Scan for the cell matching the given text and deliver its [x, y] coordinate at center. 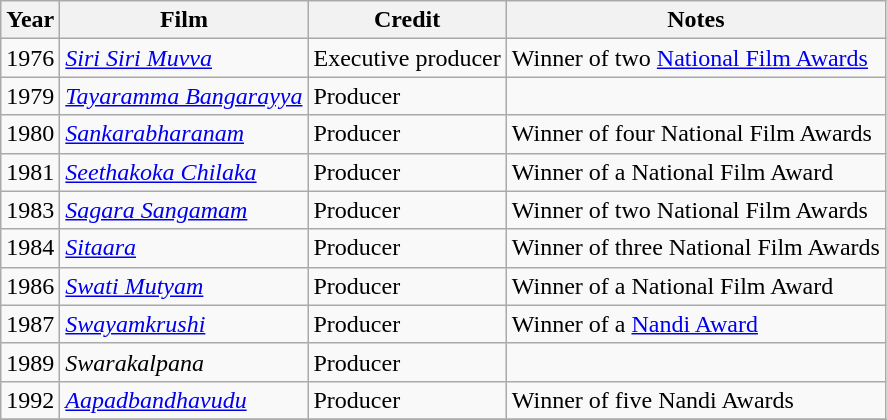
Winner of a Nandi Award [696, 324]
Swati Mutyam [184, 286]
1992 [30, 400]
1976 [30, 58]
Siri Siri Muvva [184, 58]
Seethakoka Chilaka [184, 172]
Film [184, 20]
1984 [30, 248]
1989 [30, 362]
Tayaramma Bangarayya [184, 96]
Notes [696, 20]
Swayamkrushi [184, 324]
Executive producer [407, 58]
1981 [30, 172]
Winner of four National Film Awards [696, 134]
Winner of three National Film Awards [696, 248]
Year [30, 20]
1979 [30, 96]
1983 [30, 210]
Credit [407, 20]
1980 [30, 134]
Swarakalpana [184, 362]
1986 [30, 286]
Sagara Sangamam [184, 210]
Aapadbandhavudu [184, 400]
1987 [30, 324]
Sankarabharanam [184, 134]
Sitaara [184, 248]
Winner of five Nandi Awards [696, 400]
